Scan for the cell matching the given text and deliver its (X, Y) coordinate at center. 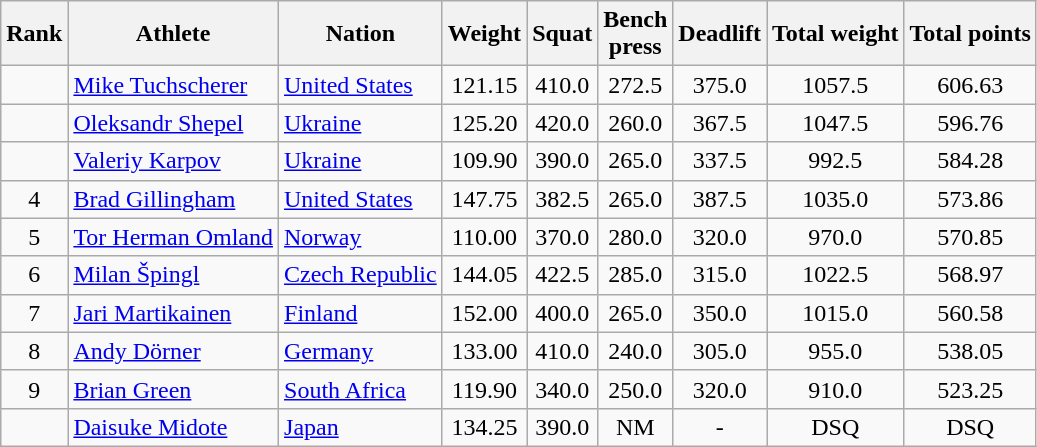
568.97 (970, 275)
Jari Martikainen (174, 313)
Benchpress (636, 34)
370.0 (562, 237)
272.5 (636, 85)
992.5 (835, 161)
152.00 (484, 313)
Mike Tuchscherer (174, 85)
134.25 (484, 427)
420.0 (562, 123)
560.58 (970, 313)
Nation (361, 34)
Brian Green (174, 389)
Tor Herman Omland (174, 237)
970.0 (835, 237)
1057.5 (835, 85)
340.0 (562, 389)
Norway (361, 237)
119.90 (484, 389)
570.85 (970, 237)
7 (34, 313)
240.0 (636, 351)
South Africa (361, 389)
Andy Dörner (174, 351)
584.28 (970, 161)
1022.5 (835, 275)
280.0 (636, 237)
285.0 (636, 275)
400.0 (562, 313)
133.00 (484, 351)
337.5 (720, 161)
Oleksandr Shepel (174, 123)
6 (34, 275)
110.00 (484, 237)
Valeriy Karpov (174, 161)
Deadlift (720, 34)
- (720, 427)
573.86 (970, 199)
125.20 (484, 123)
523.25 (970, 389)
Finland (361, 313)
1015.0 (835, 313)
Daisuke Midote (174, 427)
955.0 (835, 351)
260.0 (636, 123)
Weight (484, 34)
250.0 (636, 389)
538.05 (970, 351)
Japan (361, 427)
Athlete (174, 34)
910.0 (835, 389)
121.15 (484, 85)
596.76 (970, 123)
Czech Republic (361, 275)
1047.5 (835, 123)
5 (34, 237)
9 (34, 389)
367.5 (720, 123)
Squat (562, 34)
147.75 (484, 199)
606.63 (970, 85)
387.5 (720, 199)
315.0 (720, 275)
8 (34, 351)
Total points (970, 34)
305.0 (720, 351)
422.5 (562, 275)
Rank (34, 34)
382.5 (562, 199)
350.0 (720, 313)
4 (34, 199)
375.0 (720, 85)
NM (636, 427)
144.05 (484, 275)
Milan Špingl (174, 275)
Total weight (835, 34)
Brad Gillingham (174, 199)
Germany (361, 351)
1035.0 (835, 199)
109.90 (484, 161)
